Return (X, Y) of the center of cell containing provided text 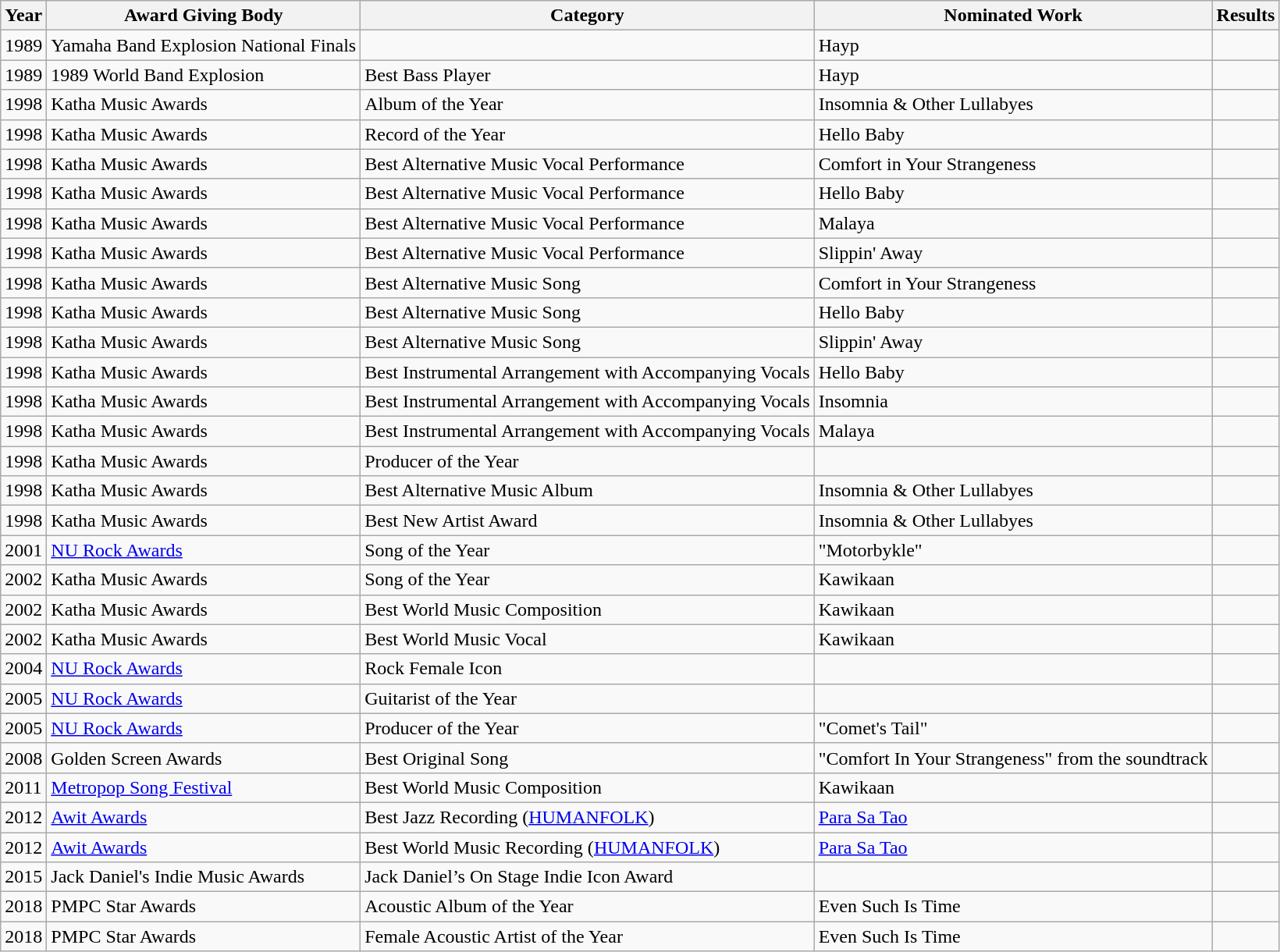
Best World Music Vocal (587, 639)
Award Giving Body (204, 16)
Yamaha Band Explosion National Finals (204, 45)
Best Original Song (587, 758)
Golden Screen Awards (204, 758)
Rock Female Icon (587, 669)
2004 (23, 669)
2001 (23, 550)
Best Alternative Music Album (587, 491)
Female Acoustic Artist of the Year (587, 936)
2015 (23, 877)
Category (587, 16)
Best New Artist Award (587, 520)
Best Jazz Recording (HUMANFOLK) (587, 817)
Jack Daniel's Indie Music Awards (204, 877)
"Motorbykle" (1013, 550)
Guitarist of the Year (587, 698)
Jack Daniel’s On Stage Indie Icon Award (587, 877)
2011 (23, 787)
Nominated Work (1013, 16)
Record of the Year (587, 134)
Best Bass Player (587, 75)
2008 (23, 758)
Results (1246, 16)
Acoustic Album of the Year (587, 907)
Album of the Year (587, 105)
"Comfort In Your Strangeness" from the soundtrack (1013, 758)
"Comet's Tail" (1013, 728)
Best World Music Recording (HUMANFOLK) (587, 847)
Insomnia (1013, 402)
Metropop Song Festival (204, 787)
1989 World Band Explosion (204, 75)
Year (23, 16)
